Extract the (X, Y) coordinate from the center of the cell holding the provided text.  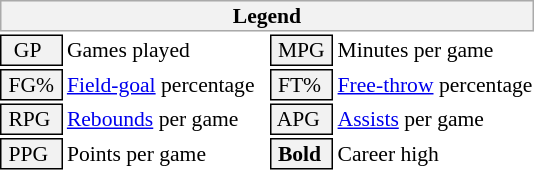
Points per game (166, 154)
Assists per game (435, 120)
FG% (31, 85)
Field-goal percentage (166, 85)
PPG (31, 154)
Minutes per game (435, 50)
APG (302, 120)
RPG (31, 120)
GP (31, 50)
Career high (435, 154)
Bold (302, 154)
Games played (166, 50)
FT% (302, 85)
Rebounds per game (166, 120)
Free-throw percentage (435, 85)
Legend (267, 16)
MPG (302, 50)
